Pinpoint the cell where the given text exists, returning its (x, y) midpoint coordinate. 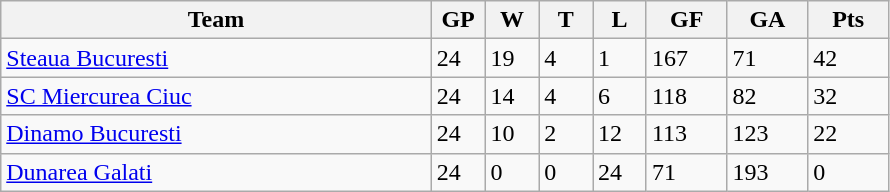
GA (768, 20)
Team (216, 20)
193 (768, 172)
118 (686, 96)
19 (512, 58)
82 (768, 96)
SC Miercurea Ciuc (216, 96)
1 (620, 58)
GF (686, 20)
113 (686, 134)
14 (512, 96)
32 (848, 96)
12 (620, 134)
T (566, 20)
W (512, 20)
Steaua Bucuresti (216, 58)
123 (768, 134)
Dunarea Galati (216, 172)
6 (620, 96)
GP (458, 20)
10 (512, 134)
42 (848, 58)
Dinamo Bucuresti (216, 134)
Pts (848, 20)
22 (848, 134)
L (620, 20)
2 (566, 134)
167 (686, 58)
